For the text-containing cell, return its midpoint in [X, Y] coordinate format. 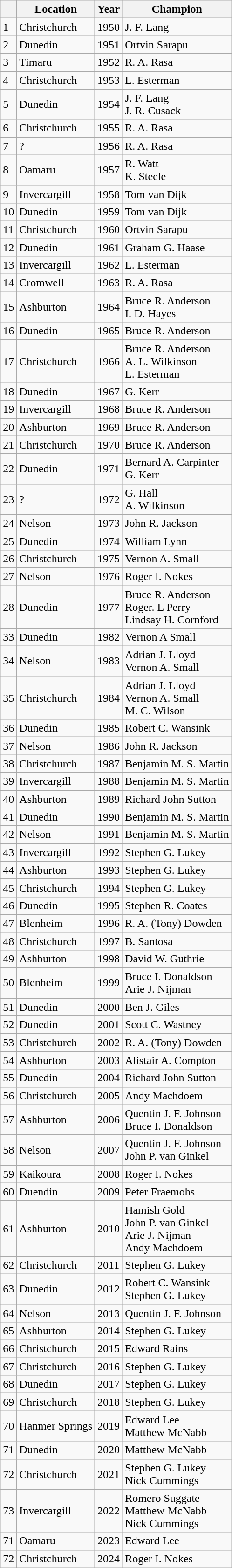
1993 [109, 870]
R. WattK. Steele [177, 170]
10 [8, 212]
Bruce I. DonaldsonArie J. Nijman [177, 983]
Duendin [56, 1192]
1996 [109, 923]
J. F. LangJ. R. Cusack [177, 104]
1977 [109, 607]
1990 [109, 817]
2023 [109, 1541]
21 [8, 445]
1967 [109, 392]
43 [8, 852]
50 [8, 983]
1955 [109, 128]
1988 [109, 781]
1982 [109, 637]
1972 [109, 499]
1973 [109, 523]
73 [8, 1511]
Ben J. Giles [177, 1007]
Alistair A. Compton [177, 1060]
1953 [109, 80]
39 [8, 781]
12 [8, 248]
3 [8, 62]
1983 [109, 661]
1976 [109, 576]
2021 [109, 1474]
37 [8, 746]
1961 [109, 248]
Vernon A. Small [177, 559]
1994 [109, 888]
Quentin J. F. Johnson [177, 1313]
36 [8, 728]
Cromwell [56, 283]
2004 [109, 1078]
45 [8, 888]
23 [8, 499]
66 [8, 1349]
7 [8, 146]
2024 [109, 1559]
17 [8, 361]
4 [8, 80]
2014 [109, 1331]
Year [109, 9]
1991 [109, 835]
1989 [109, 799]
1995 [109, 905]
2012 [109, 1289]
Graham G. Haase [177, 248]
Hanmer Springs [56, 1426]
Bruce R. AndersonRoger. L PerryLindsay H. Cornford [177, 607]
13 [8, 265]
28 [8, 607]
19 [8, 409]
1965 [109, 331]
1971 [109, 469]
Quentin J. F. JohnsonBruce I. Donaldson [177, 1120]
Scott C. Wastney [177, 1025]
27 [8, 576]
2003 [109, 1060]
48 [8, 941]
57 [8, 1120]
25 [8, 541]
64 [8, 1313]
56 [8, 1096]
Peter Fraemohs [177, 1192]
2018 [109, 1402]
2002 [109, 1043]
8 [8, 170]
2019 [109, 1426]
1964 [109, 307]
1974 [109, 541]
1956 [109, 146]
1959 [109, 212]
1958 [109, 194]
18 [8, 392]
34 [8, 661]
5 [8, 104]
Adrian J. LloydVernon A. SmallM. C. Wilson [177, 698]
46 [8, 905]
1999 [109, 983]
2011 [109, 1265]
49 [8, 959]
Andy Machdoem [177, 1096]
1957 [109, 170]
Romero SuggateMatthew McNabbNick Cummings [177, 1511]
2006 [109, 1120]
70 [8, 1426]
Robert C. WansinkStephen G. Lukey [177, 1289]
2000 [109, 1007]
2022 [109, 1511]
1986 [109, 746]
1960 [109, 229]
Hamish GoldJohn P. van GinkelArie J. NijmanAndy Machdoem [177, 1228]
2016 [109, 1367]
Stephen G. LukeyNick Cummings [177, 1474]
16 [8, 331]
1970 [109, 445]
G. Kerr [177, 392]
61 [8, 1228]
Edward Rains [177, 1349]
Stephen R. Coates [177, 905]
1968 [109, 409]
15 [8, 307]
Adrian J. LloydVernon A. Small [177, 661]
54 [8, 1060]
62 [8, 1265]
Bruce R. AndersonI. D. Hayes [177, 307]
65 [8, 1331]
9 [8, 194]
22 [8, 469]
47 [8, 923]
11 [8, 229]
2010 [109, 1228]
David W. Guthrie [177, 959]
Timaru [56, 62]
67 [8, 1367]
2015 [109, 1349]
41 [8, 817]
William Lynn [177, 541]
Quentin J. F. JohnsonJohn P. van Ginkel [177, 1150]
6 [8, 128]
2020 [109, 1450]
Matthew McNabb [177, 1450]
J. F. Lang [177, 27]
1962 [109, 265]
2001 [109, 1025]
1966 [109, 361]
2008 [109, 1174]
Robert C. Wansink [177, 728]
59 [8, 1174]
1950 [109, 27]
63 [8, 1289]
2005 [109, 1096]
69 [8, 1402]
68 [8, 1384]
G. HallA. Wilkinson [177, 499]
51 [8, 1007]
Location [56, 9]
2013 [109, 1313]
38 [8, 764]
20 [8, 427]
Bernard A. CarpinterG. Kerr [177, 469]
Kaikoura [56, 1174]
1963 [109, 283]
1969 [109, 427]
1984 [109, 698]
52 [8, 1025]
33 [8, 637]
1992 [109, 852]
Bruce R. AndersonA. L. WilkinsonL. Esterman [177, 361]
Edward LeeMatthew McNabb [177, 1426]
1975 [109, 559]
58 [8, 1150]
35 [8, 698]
14 [8, 283]
Edward Lee [177, 1541]
1951 [109, 45]
55 [8, 1078]
2007 [109, 1150]
1952 [109, 62]
1985 [109, 728]
60 [8, 1192]
2009 [109, 1192]
40 [8, 799]
1987 [109, 764]
44 [8, 870]
53 [8, 1043]
2017 [109, 1384]
Vernon A Small [177, 637]
26 [8, 559]
42 [8, 835]
1998 [109, 959]
1954 [109, 104]
1 [8, 27]
B. Santosa [177, 941]
2 [8, 45]
24 [8, 523]
1997 [109, 941]
Champion [177, 9]
